Identify which cell holds the provided text, then report its (X, Y) central coordinate. 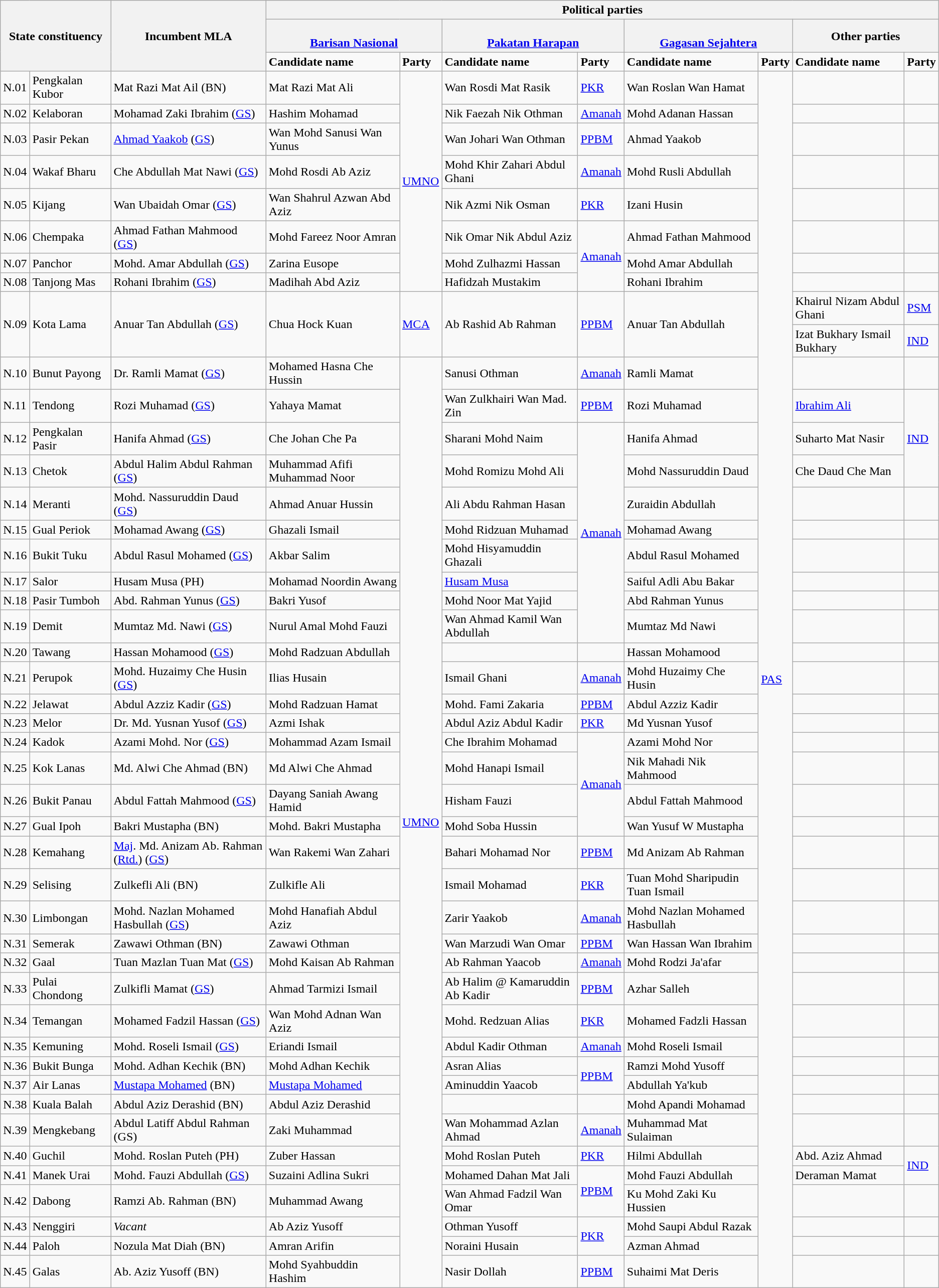
Eriandi Ismail (333, 1047)
Wan Rakemi Wan Zahari (333, 853)
Wan Johari Wan Othman (510, 139)
Mohd. Adhan Kechik (BN) (189, 1066)
Manek Urai (70, 1175)
Nik Faezah Nik Othman (510, 113)
Sanusi Othman (510, 373)
N.06 (15, 237)
Suzaini Adlina Sukri (333, 1175)
Mohd Adanan Hassan (691, 113)
Pasir Pekan (70, 139)
Hanifa Ahmad (691, 438)
N.10 (15, 373)
MCA (420, 324)
Rozi Muhamad (691, 406)
Wan Rosdi Mat Rasik (510, 87)
Ibrahim Ali (849, 406)
Mohd. Roseli Ismail (GS) (189, 1047)
N.36 (15, 1066)
N.26 (15, 800)
Ali Abdu Rahman Hasan (510, 504)
Nurul Amal Mohd Fauzi (333, 626)
Mohd Rusli Abdullah (691, 172)
Muhammad Afifi Muhammad Noor (333, 471)
Political parties (602, 10)
Abdul Azziz Kadir (GS) (189, 704)
Yahaya Mamat (333, 406)
Chempaka (70, 237)
Tuan Mazlan Tuan Mat (GS) (189, 962)
Azami Mohd. Nor (GS) (189, 742)
N.02 (15, 113)
Izani Husin (691, 205)
Hassan Mohamood (691, 652)
Abdul Azziz Kadir (691, 704)
Ab. Aziz Yusoff (BN) (189, 1272)
Mohd Fareez Noor Amran (333, 237)
Mohd. Nassuruddin Daud (GS) (189, 504)
N.04 (15, 172)
N.40 (15, 1156)
Saiful Adli Abu Bakar (691, 581)
Mohd Khir Zahari Abdul Ghani (510, 172)
N.43 (15, 1227)
Abdullah Ya'kub (691, 1085)
N.20 (15, 652)
Mohamad Awang (GS) (189, 530)
Guchil (70, 1156)
Mohamed Dahan Mat Jali (510, 1175)
Galas (70, 1272)
Che Johan Che Pa (333, 438)
Wakaf Bharu (70, 172)
Abd. Rahman Yunus (GS) (189, 600)
Husam Musa (510, 581)
Zawawi Othman (333, 943)
Zawawi Othman (BN) (189, 943)
N.28 (15, 853)
Ku Mohd Zaki Ku Hussien (691, 1201)
Vacant (189, 1227)
PAS (775, 680)
N.42 (15, 1201)
State constituency (56, 36)
N.23 (15, 723)
Mohd Nassuruddin Daud (691, 471)
Nasir Dollah (510, 1272)
Gagasan Sejahtera (708, 36)
Mohd Noor Mat Yajid (510, 600)
Mumtaz Md Nawi (691, 626)
N.34 (15, 1021)
N.44 (15, 1246)
Perupok (70, 678)
Mat Razi Mat Ali (333, 87)
Amran Arifin (333, 1246)
Suharto Mat Nasir (849, 438)
Dr. Ramli Mamat (GS) (189, 373)
Madihah Abd Aziz (333, 282)
Nik Mahadi Nik Mahmood (691, 767)
Mohd. Nazlan Mohamed Hasbullah (GS) (189, 918)
Zuraidin Abdullah (691, 504)
Mohamed Fadzli Hassan (691, 1021)
Mohd Ridzuan Muhamad (510, 530)
Sharani Mohd Naim (510, 438)
Dr. Md. Yusnan Yusof (GS) (189, 723)
N.15 (15, 530)
Ahmad Fathan Mahmood (691, 237)
Kijang (70, 205)
Abdul Halim Abdul Rahman (GS) (189, 471)
Mohd Hanafiah Abdul Aziz (333, 918)
Dabong (70, 1201)
Abdul Aziz Derashid (333, 1104)
Wan Ahmad Fadzil Wan Omar (510, 1201)
Kok Lanas (70, 767)
Abdul Rasul Mohamed (691, 556)
N.07 (15, 263)
Bakri Mustapha (BN) (189, 827)
Che Ibrahim Mohamad (510, 742)
Mohd Fauzi Abdullah (691, 1175)
Zarir Yaakob (510, 918)
Zuber Hassan (333, 1156)
Kuala Balah (70, 1104)
Mohamed Hasna Che Hussin (333, 373)
Selising (70, 885)
Bakri Yusof (333, 600)
Md Alwi Che Ahmad (333, 767)
Gaal (70, 962)
Mohd. Redzuan Alias (510, 1021)
Mohammad Azam Ismail (333, 742)
Air Lanas (70, 1085)
Semerak (70, 943)
N.33 (15, 988)
Mohd Apandi Mohamad (691, 1104)
Mohd. Bakri Mustapha (333, 827)
Ilias Husain (333, 678)
Abdul Fattah Mahmood (GS) (189, 800)
Mohd Nazlan Mohamed Hasbullah (691, 918)
Limbongan (70, 918)
Rozi Muhamad (GS) (189, 406)
Rohani Ibrahim (GS) (189, 282)
Jelawat (70, 704)
Melor (70, 723)
Ahmad Anuar Hussin (333, 504)
Wan Mohammad Azlan Ahmad (510, 1130)
Barisan Nasional (354, 36)
Md Yusnan Yusof (691, 723)
Ab Rashid Ab Rahman (510, 324)
Tawang (70, 652)
N.25 (15, 767)
Kadok (70, 742)
Zarina Eusope (333, 263)
Paloh (70, 1246)
N.05 (15, 205)
Ismail Ghani (510, 678)
Zulkifli Mamat (GS) (189, 988)
Mohd Syahbuddin Hashim (333, 1272)
Other parties (866, 36)
Ahmad Yaakob (691, 139)
Othman Yusoff (510, 1227)
Ismail Mohamad (510, 885)
Wan Roslan Wan Hamat (691, 87)
Dayang Saniah Awang Hamid (333, 800)
Bunut Payong (70, 373)
Bukit Bunga (70, 1066)
N.22 (15, 704)
Mohd Huzaimy Che Husin (691, 678)
Abdul Aziz Derashid (BN) (189, 1104)
Muhammad Awang (333, 1201)
Anuar Tan Abdullah (GS) (189, 324)
Abdul Rasul Mohamed (GS) (189, 556)
N.17 (15, 581)
N.16 (15, 556)
Rohani Ibrahim (691, 282)
Gual Ipoh (70, 827)
Tuan Mohd Sharipudin Tuan Ismail (691, 885)
N.38 (15, 1104)
Akbar Salim (333, 556)
Kelaboran (70, 113)
Pengkalan Kubor (70, 87)
Mumtaz Md. Nawi (GS) (189, 626)
N.27 (15, 827)
Izat Bukhary Ismail Bukhary (849, 340)
Mohd. Fami Zakaria (510, 704)
Abd Rahman Yunus (691, 600)
Mohd Adhan Kechik (333, 1066)
Ab Halim @ Kamaruddin Ab Kadir (510, 988)
N.12 (15, 438)
N.21 (15, 678)
Khairul Nizam Abdul Ghani (849, 308)
Wan Shahrul Azwan Abd Aziz (333, 205)
Ahmad Fathan Mahmood (GS) (189, 237)
N.18 (15, 600)
Bahari Mohamad Nor (510, 853)
Abdul Fattah Mahmood (691, 800)
Mohd Kaisan Ab Rahman (333, 962)
Bukit Tuku (70, 556)
Maj. Md. Anizam Ab. Rahman (Rtd.) (GS) (189, 853)
Mohd. Huzaimy Che Husin (GS) (189, 678)
Mohd Rosdi Ab Aziz (333, 172)
Azman Ahmad (691, 1246)
Wan Mohd Sanusi Wan Yunus (333, 139)
Mengkebang (70, 1130)
Hashim Mohamad (333, 113)
Anuar Tan Abdullah (691, 324)
PSM (921, 308)
Tanjong Mas (70, 282)
Che Abdullah Mat Nawi (GS) (189, 172)
Temangan (70, 1021)
Salor (70, 581)
Wan Mohd Adnan Wan Aziz (333, 1021)
Hassan Mohamood (GS) (189, 652)
N.32 (15, 962)
Mohamad Zaki Ibrahim (GS) (189, 113)
Meranti (70, 504)
N.41 (15, 1175)
N.45 (15, 1272)
N.14 (15, 504)
Mustapa Mohamed (333, 1085)
Abdul Aziz Abdul Kadir (510, 723)
Wan Hassan Wan Ibrahim (691, 943)
Mohd. Fauzi Abdullah (GS) (189, 1175)
Mohd Soba Hussin (510, 827)
N.08 (15, 282)
Ghazali Ismail (333, 530)
Mohd Hanapi Ismail (510, 767)
Mustapa Mohamed (BN) (189, 1085)
Aminuddin Yaacob (510, 1085)
Pakatan Harapan (533, 36)
N.19 (15, 626)
N.35 (15, 1047)
N.29 (15, 885)
Gual Periok (70, 530)
Ahmad Tarmizi Ismail (333, 988)
N.01 (15, 87)
Wan Zulkhairi Wan Mad. Zin (510, 406)
N.11 (15, 406)
Wan Ahmad Kamil Wan Abdullah (510, 626)
Azmi Ishak (333, 723)
Zulkefli Ali (BN) (189, 885)
Panchor (70, 263)
Ab Aziz Yusoff (333, 1227)
Kemahang (70, 853)
N.39 (15, 1130)
Mohd Romizu Mohd Ali (510, 471)
Ab Rahman Yaacob (510, 962)
Zaki Muhammad (333, 1130)
Ahmad Yaakob (GS) (189, 139)
Mohd Radzuan Hamat (333, 704)
Mohd. Amar Abdullah (GS) (189, 263)
Asran Alias (510, 1066)
Mohamed Fadzil Hassan (GS) (189, 1021)
Wan Yusuf W Mustapha (691, 827)
Suhaimi Mat Deris (691, 1272)
Chua Hock Kuan (333, 324)
Mohd Amar Abdullah (691, 263)
Zulkifle Ali (333, 885)
Mat Razi Mat Ail (BN) (189, 87)
Noraini Husain (510, 1246)
N.09 (15, 324)
Ramzi Ab. Rahman (BN) (189, 1201)
Mohd Hisyamuddin Ghazali (510, 556)
Kemuning (70, 1047)
Husam Musa (PH) (189, 581)
Abd. Aziz Ahmad (849, 1156)
Mohd Saupi Abdul Razak (691, 1227)
Abdul Latiff Abdul Rahman (GS) (189, 1130)
Hilmi Abdullah (691, 1156)
Abdul Kadir Othman (510, 1047)
Nik Azmi Nik Osman (510, 205)
N.24 (15, 742)
Nik Omar Nik Abdul Aziz (510, 237)
Wan Marzudi Wan Omar (510, 943)
N.31 (15, 943)
Hisham Fauzi (510, 800)
Nenggiri (70, 1227)
Azhar Salleh (691, 988)
Incumbent MLA (189, 36)
Muhammad Mat Sulaiman (691, 1130)
Ramzi Mohd Yusoff (691, 1066)
Hafidzah Mustakim (510, 282)
Wan Ubaidah Omar (GS) (189, 205)
Demit (70, 626)
Bukit Panau (70, 800)
Tendong (70, 406)
Mohd Rodzi Ja'afar (691, 962)
Mohd Radzuan Abdullah (333, 652)
Kota Lama (70, 324)
Mohamad Awang (691, 530)
N.03 (15, 139)
Pulai Chondong (70, 988)
Che Daud Che Man (849, 471)
Hanifa Ahmad (GS) (189, 438)
Ramli Mamat (691, 373)
Mohd. Roslan Puteh (PH) (189, 1156)
Md. Alwi Che Ahmad (BN) (189, 767)
N.30 (15, 918)
Mohd Roslan Puteh (510, 1156)
Nozula Mat Diah (BN) (189, 1246)
Mohamad Noordin Awang (333, 581)
N.37 (15, 1085)
Azami Mohd Nor (691, 742)
Pengkalan Pasir (70, 438)
Deraman Mamat (849, 1175)
Mohd Roseli Ismail (691, 1047)
N.13 (15, 471)
Chetok (70, 471)
Pasir Tumboh (70, 600)
Mohd Zulhazmi Hassan (510, 263)
Md Anizam Ab Rahman (691, 853)
